Return the [x, y] coordinate for the center point of the cell that contains the specified text.  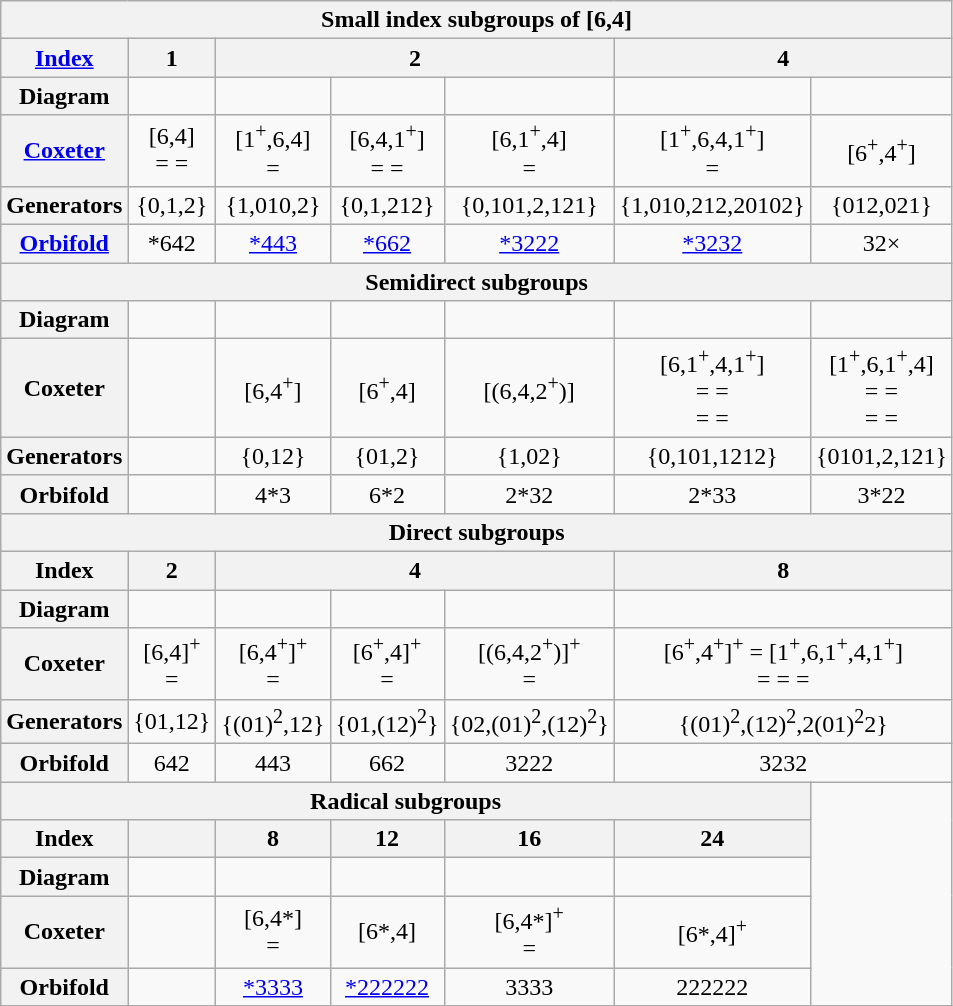
{1,02} [529, 456]
12 [387, 839]
222222 [712, 987]
[6+,4] [387, 388]
443 [273, 763]
{1,010,2} [273, 205]
Direct subgroups [477, 532]
32× [881, 244]
*3222 [529, 244]
2*32 [529, 494]
[6+,4+] [881, 151]
{(01)2,12} [273, 722]
Small index subgroups of [6,4] [477, 20]
[6,4]+ = [172, 664]
[(6,4,2+)]+ = [529, 664]
{012,021} [881, 205]
*3232 [712, 244]
[6,4] = = [172, 151]
662 [387, 763]
[6,4*] = [273, 932]
{01,2} [387, 456]
6*2 [387, 494]
{0,101,2,121} [529, 205]
{1,010,212,20102} [712, 205]
[1+,6,4] = [273, 151]
{0,1,2} [172, 205]
Semidirect subgroups [477, 282]
{02,(01)2,(12)2} [529, 722]
[6*,4] [387, 932]
[(6,4,2+)] [529, 388]
{0,12} [273, 456]
[1+,6,1+,4] = = = = [881, 388]
3232 [783, 763]
[6,4,1+] = = [387, 151]
[6*,4]+ [712, 932]
{0,1,212} [387, 205]
16 [529, 839]
[6,4+]+ = [273, 664]
*662 [387, 244]
[1+,6,4,1+] = [712, 151]
[6,1+,4,1+] = = = = [712, 388]
[6,4*]+ = [529, 932]
[6+,4+]+ = [1+,6,1+,4,1+] = = = [783, 664]
[6,1+,4] = [529, 151]
{0101,2,121} [881, 456]
{(01)2,(12)2,2(01)22} [783, 722]
3*22 [881, 494]
2*33 [712, 494]
1 [172, 58]
3333 [529, 987]
[6+,4]+ = [387, 664]
4*3 [273, 494]
[6,4+] [273, 388]
{01,12} [172, 722]
Radical subgroups [406, 801]
24 [712, 839]
*222222 [387, 987]
*642 [172, 244]
642 [172, 763]
*3333 [273, 987]
*443 [273, 244]
3222 [529, 763]
{0,101,1212} [712, 456]
{01,(12)2} [387, 722]
